Return the (x, y) coordinate for the center point of the cell that contains the specified text.  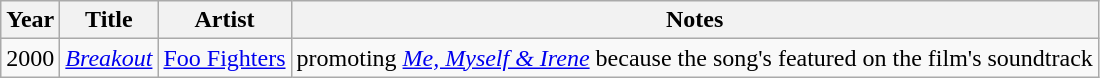
Artist (224, 20)
promoting Me, Myself & Irene because the song's featured on the film's soundtrack (694, 58)
2000 (30, 58)
Foo Fighters (224, 58)
Notes (694, 20)
Title (109, 20)
Breakout (109, 58)
Year (30, 20)
